Find where the given text appears and provide that cell's center as [x, y] coordinate. 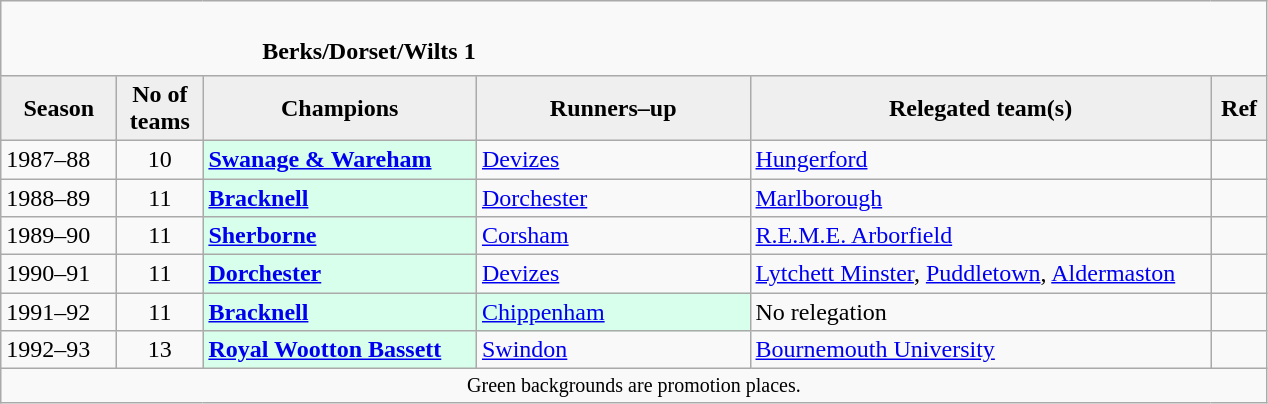
Marlborough [980, 197]
Bournemouth University [980, 350]
Green backgrounds are promotion places. [634, 386]
Chippenham [613, 312]
No of teams [160, 108]
No relegation [980, 312]
Corsham [613, 236]
Hungerford [980, 159]
1990–91 [59, 274]
1987–88 [59, 159]
1989–90 [59, 236]
Champions [340, 108]
Relegated team(s) [980, 108]
Swanage & Wareham [340, 159]
Sherborne [340, 236]
Lytchett Minster, Puddletown, Aldermaston [980, 274]
1988–89 [59, 197]
Ref [1239, 108]
Runners–up [613, 108]
Swindon [613, 350]
Royal Wootton Bassett [340, 350]
10 [160, 159]
1992–93 [59, 350]
1991–92 [59, 312]
13 [160, 350]
R.E.M.E. Arborfield [980, 236]
Season [59, 108]
